Identify which cell holds the provided text, then report its (x, y) central coordinate. 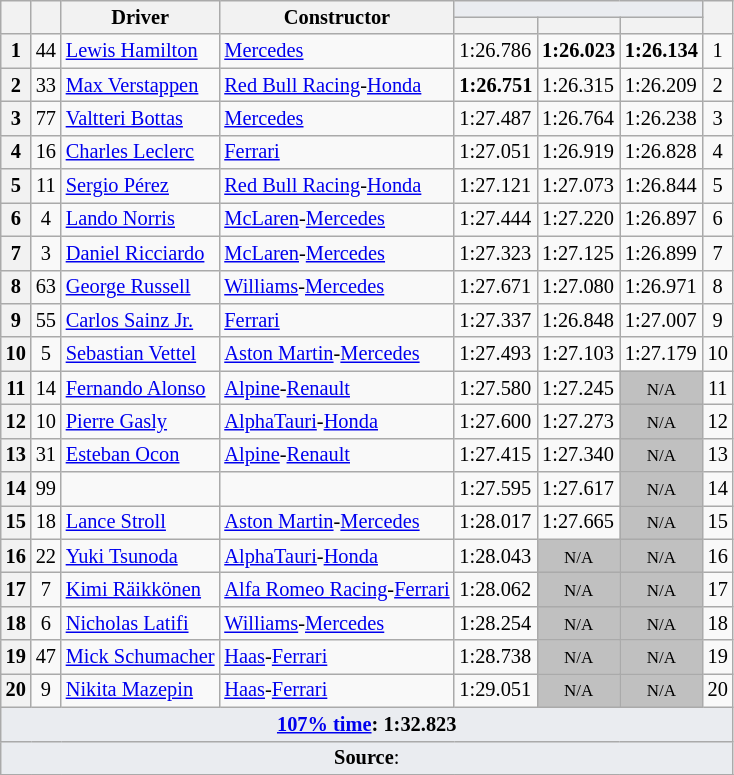
31 (46, 455)
Lando Norris (140, 219)
1:26.786 (496, 51)
Lance Stroll (140, 522)
1:26.315 (578, 85)
Source: (367, 758)
Max Verstappen (140, 85)
Pierre Gasly (140, 421)
1:27.051 (496, 152)
Constructor (336, 17)
44 (46, 51)
1:26.209 (662, 85)
1:28.043 (496, 556)
Sebastian Vettel (140, 354)
1:28.062 (496, 589)
1:26.899 (662, 253)
1:27.415 (496, 455)
Nicholas Latifi (140, 623)
Yuki Tsunoda (140, 556)
1:27.245 (578, 388)
1:28.738 (496, 657)
1:27.121 (496, 186)
1:26.134 (662, 51)
1:27.600 (496, 421)
1:27.273 (578, 421)
Sergio Pérez (140, 186)
55 (46, 320)
1:27.007 (662, 320)
1:26.844 (662, 186)
1:27.617 (578, 489)
77 (46, 118)
George Russell (140, 287)
1:28.254 (496, 623)
1:27.080 (578, 287)
1:26.023 (578, 51)
Kimi Räikkönen (140, 589)
Charles Leclerc (140, 152)
1:27.220 (578, 219)
Driver (140, 17)
22 (46, 556)
1:26.848 (578, 320)
1:26.897 (662, 219)
1:27.580 (496, 388)
Mick Schumacher (140, 657)
1:27.337 (496, 320)
1:26.751 (496, 85)
Carlos Sainz Jr. (140, 320)
1:29.051 (496, 690)
Esteban Ocon (140, 455)
1:27.125 (578, 253)
Nikita Mazepin (140, 690)
1:26.971 (662, 287)
Alfa Romeo Racing-Ferrari (336, 589)
1:27.340 (578, 455)
Lewis Hamilton (140, 51)
99 (46, 489)
1:27.665 (578, 522)
1:26.238 (662, 118)
1:26.764 (578, 118)
1:28.017 (496, 522)
1:27.444 (496, 219)
1:27.671 (496, 287)
63 (46, 287)
47 (46, 657)
Fernando Alonso (140, 388)
1:26.919 (578, 152)
107% time: 1:32.823 (367, 724)
Daniel Ricciardo (140, 253)
1:27.323 (496, 253)
1:27.493 (496, 354)
1:27.595 (496, 489)
1:27.179 (662, 354)
33 (46, 85)
1:27.073 (578, 186)
1:27.103 (578, 354)
1:26.828 (662, 152)
Valtteri Bottas (140, 118)
1:27.487 (496, 118)
